From the cell containing the given text, extract its center point as [x, y] coordinate. 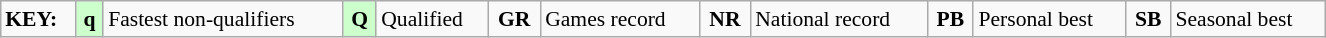
Seasonal best [1248, 19]
SB [1148, 19]
Q [360, 19]
Games record [620, 19]
Personal best [1049, 19]
KEY: [38, 19]
q [90, 19]
National record [838, 19]
Qualified [432, 19]
Fastest non-qualifiers [223, 19]
NR [725, 19]
PB [950, 19]
GR [514, 19]
